Pinpoint the cell where the given text exists, returning its (X, Y) midpoint coordinate. 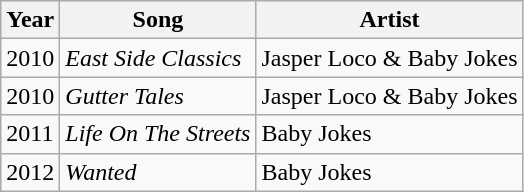
Wanted (158, 172)
2012 (30, 172)
Life On The Streets (158, 134)
Gutter Tales (158, 96)
Artist (390, 20)
East Side Classics (158, 58)
Year (30, 20)
Song (158, 20)
2011 (30, 134)
